Search for the cell housing the specified text and yield its [X, Y] center coordinate. 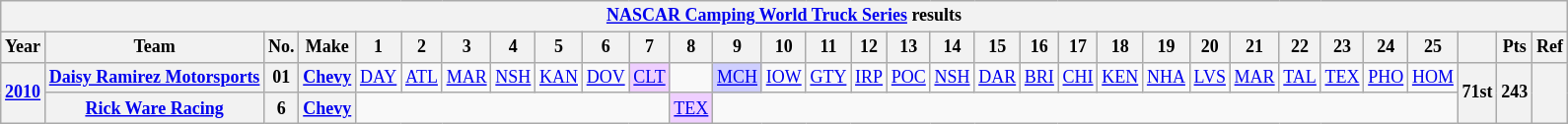
14 [953, 47]
POC [908, 77]
10 [783, 47]
71st [1477, 93]
01 [282, 77]
Make [327, 47]
18 [1120, 47]
5 [559, 47]
HOM [1434, 77]
243 [1515, 93]
8 [691, 47]
IRP [870, 77]
Rick Ware Racing [154, 108]
Year [24, 47]
23 [1342, 47]
BRI [1039, 77]
GTY [828, 77]
TAL [1300, 77]
No. [282, 47]
2010 [24, 93]
25 [1434, 47]
KAN [559, 77]
16 [1039, 47]
DAY [379, 77]
17 [1078, 47]
Pts [1515, 47]
9 [738, 47]
CLT [649, 77]
PHO [1387, 77]
IOW [783, 77]
7 [649, 47]
22 [1300, 47]
1 [379, 47]
12 [870, 47]
Daisy Ramirez Motorsports [154, 77]
11 [828, 47]
21 [1254, 47]
13 [908, 47]
Team [154, 47]
KEN [1120, 77]
MCH [738, 77]
19 [1167, 47]
NHA [1167, 77]
LVS [1209, 77]
DAR [998, 77]
4 [513, 47]
DOV [606, 77]
NASCAR Camping World Truck Series results [785, 16]
3 [466, 47]
2 [422, 47]
24 [1387, 47]
15 [998, 47]
20 [1209, 47]
Ref [1550, 47]
CHI [1078, 77]
ATL [422, 77]
